Identify which cell holds the provided text, then report its (x, y) central coordinate. 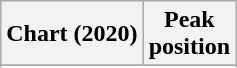
Peakposition (189, 34)
Chart (2020) (72, 34)
